Provide the (X, Y) coordinate of the cell's center where the given text is located.  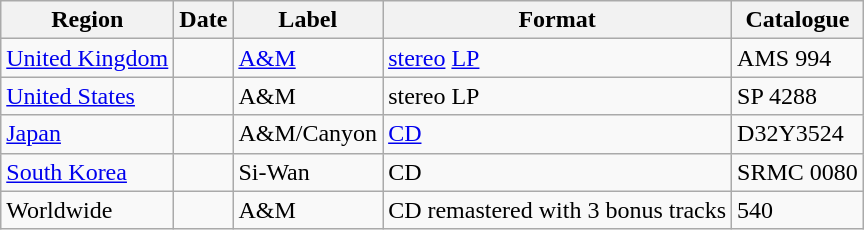
Worldwide (88, 210)
Region (88, 20)
AMS 994 (798, 58)
Format (558, 20)
Japan (88, 134)
Date (204, 20)
United States (88, 96)
SRMC 0080 (798, 172)
A&M/Canyon (308, 134)
Catalogue (798, 20)
Label (308, 20)
Si-Wan (308, 172)
United Kingdom (88, 58)
D32Y3524 (798, 134)
South Korea (88, 172)
SP 4288 (798, 96)
540 (798, 210)
CD remastered with 3 bonus tracks (558, 210)
